Detect which cell encompasses the target text, then output its (x, y) center coordinate. 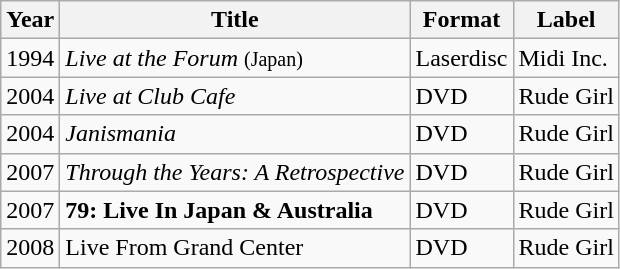
Label (566, 20)
2008 (30, 248)
Through the Years: A Retrospective (235, 172)
Midi Inc. (566, 58)
Year (30, 20)
Title (235, 20)
Laserdisc (462, 58)
1994 (30, 58)
Format (462, 20)
Live at the Forum (Japan) (235, 58)
Live From Grand Center (235, 248)
Live at Club Cafe (235, 96)
79: Live In Japan & Australia (235, 210)
Janismania (235, 134)
